From the cell containing the given text, extract its center point as [x, y] coordinate. 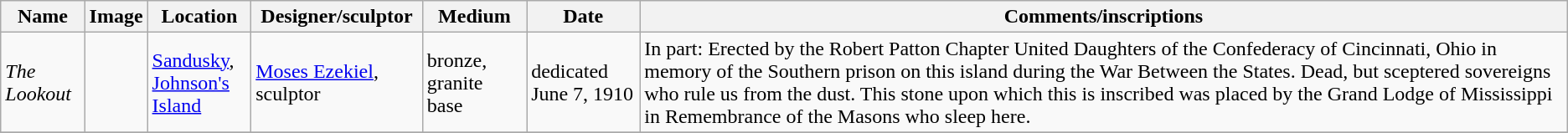
The Lookout [43, 82]
Sandusky,Johnson's Island [199, 82]
Moses Ezekiel, sculptor [337, 82]
dedicated June 7, 1910 [583, 82]
Medium [474, 17]
Designer/sculptor [337, 17]
Date [583, 17]
bronze, granite base [474, 82]
Comments/inscriptions [1104, 17]
Location [199, 17]
Image [116, 17]
Name [43, 17]
